Identify which cell holds the provided text, then report its [x, y] central coordinate. 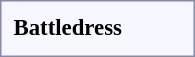
Battledress [68, 27]
